Pinpoint the cell where the given text exists, returning its [x, y] midpoint coordinate. 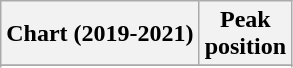
Peakposition [245, 34]
Chart (2019-2021) [100, 34]
